Capture the cell that displays the provided text and extract its [X, Y] central coordinate. 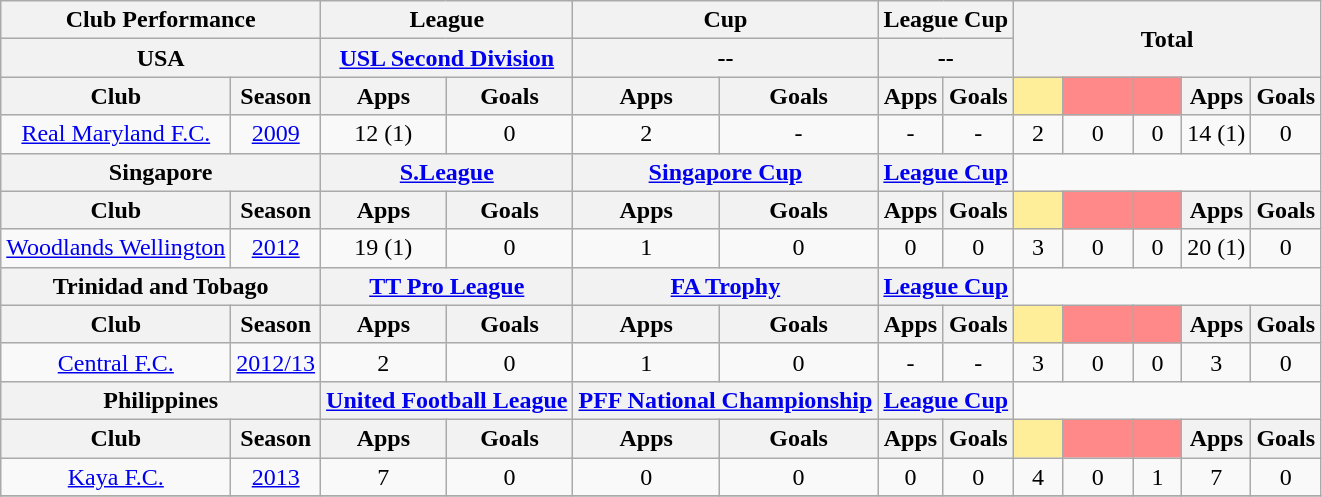
Cup [726, 20]
2012/13 [276, 362]
Singapore [161, 172]
19 (1) [384, 248]
Trinidad and Tobago [161, 286]
Central F.C. [116, 362]
Singapore Cup [726, 172]
20 (1) [1216, 248]
FA Trophy [726, 286]
Woodlands Wellington [116, 248]
S.League [447, 172]
4 [1038, 477]
12 (1) [384, 134]
United Football League [447, 400]
Real Maryland F.C. [116, 134]
Total [1168, 39]
Kaya F.C. [116, 477]
2013 [276, 477]
2012 [276, 248]
USA [161, 58]
Philippines [161, 400]
PFF National Championship [726, 400]
League [447, 20]
USL Second Division [447, 58]
Club Performance [161, 20]
TT Pro League [447, 286]
2009 [276, 134]
14 (1) [1216, 134]
